Output the (X, Y) coordinate of the center of the cell containing the given text.  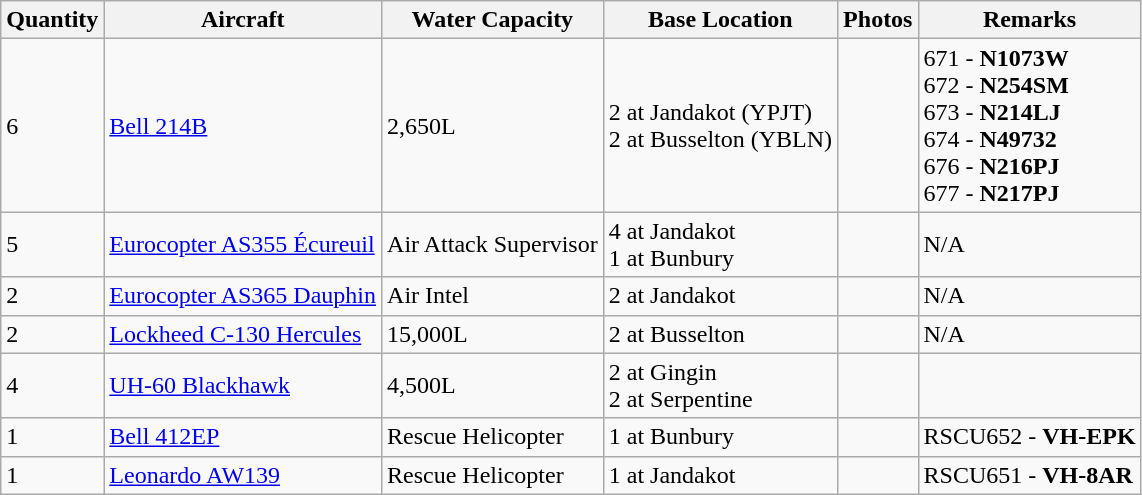
2 at Jandakot (720, 296)
Leonardo AW139 (243, 475)
15,000L (493, 334)
4 (52, 386)
RSCU651 - VH-8AR (1030, 475)
Eurocopter AS355 Écureuil (243, 244)
RSCU652 - VH-EPK (1030, 437)
2,650L (493, 126)
Lockheed C-130 Hercules (243, 334)
Eurocopter AS365 Dauphin (243, 296)
1 at Bunbury (720, 437)
2 at Busselton (720, 334)
Water Capacity (493, 20)
2 at Gingin2 at Serpentine (720, 386)
5 (52, 244)
1 at Jandakot (720, 475)
2 at Jandakot (YPJT)2 at Busselton (YBLN) (720, 126)
Bell 412EP (243, 437)
Base Location (720, 20)
671 - N1073W672 - N254SM673 - N214LJ674 - N49732676 - N216PJ677 - N217PJ (1030, 126)
Remarks (1030, 20)
UH-60 Blackhawk (243, 386)
Air Intel (493, 296)
4 at Jandakot1 at Bunbury (720, 244)
Photos (878, 20)
4,500L (493, 386)
Air Attack Supervisor (493, 244)
Quantity (52, 20)
6 (52, 126)
Aircraft (243, 20)
Bell 214B (243, 126)
